Return [x, y] of the center of cell containing provided text 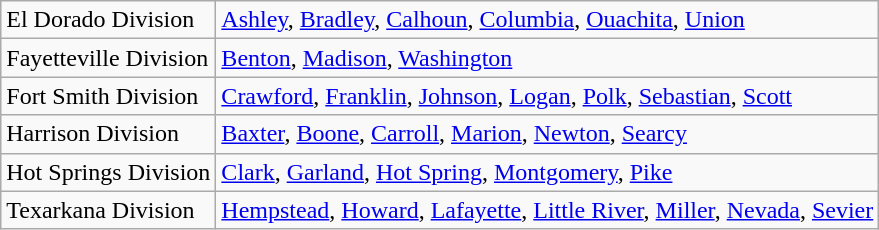
Crawford, Franklin, Johnson, Logan, Polk, Sebastian, Scott [548, 96]
Hot Springs Division [108, 172]
Hempstead, Howard, Lafayette, Little River, Miller, Nevada, Sevier [548, 210]
Benton, Madison, Washington [548, 58]
El Dorado Division [108, 20]
Texarkana Division [108, 210]
Fayetteville Division [108, 58]
Clark, Garland, Hot Spring, Montgomery, Pike [548, 172]
Baxter, Boone, Carroll, Marion, Newton, Searcy [548, 134]
Fort Smith Division [108, 96]
Harrison Division [108, 134]
Ashley, Bradley, Calhoun, Columbia, Ouachita, Union [548, 20]
